Locate the cell with the specified text and output its [X, Y] center coordinate. 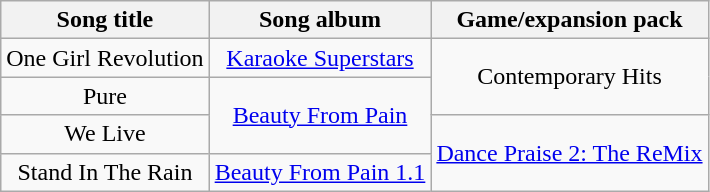
Beauty From Pain [320, 115]
We Live [105, 134]
Song title [105, 20]
Song album [320, 20]
Game/expansion pack [570, 20]
Dance Praise 2: The ReMix [570, 153]
Beauty From Pain 1.1 [320, 172]
Contemporary Hits [570, 77]
Stand In The Rain [105, 172]
Pure [105, 96]
One Girl Revolution [105, 58]
Karaoke Superstars [320, 58]
